Detect which cell encompasses the target text, then output its [x, y] center coordinate. 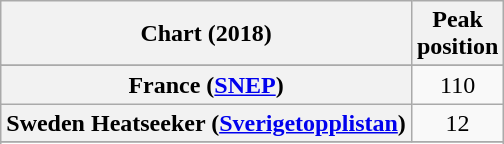
Peakposition [457, 34]
Chart (2018) [206, 34]
France (SNEP) [206, 85]
110 [457, 85]
Sweden Heatseeker (Sverigetopplistan) [206, 123]
12 [457, 123]
